Capture the cell that displays the provided text and extract its (X, Y) central coordinate. 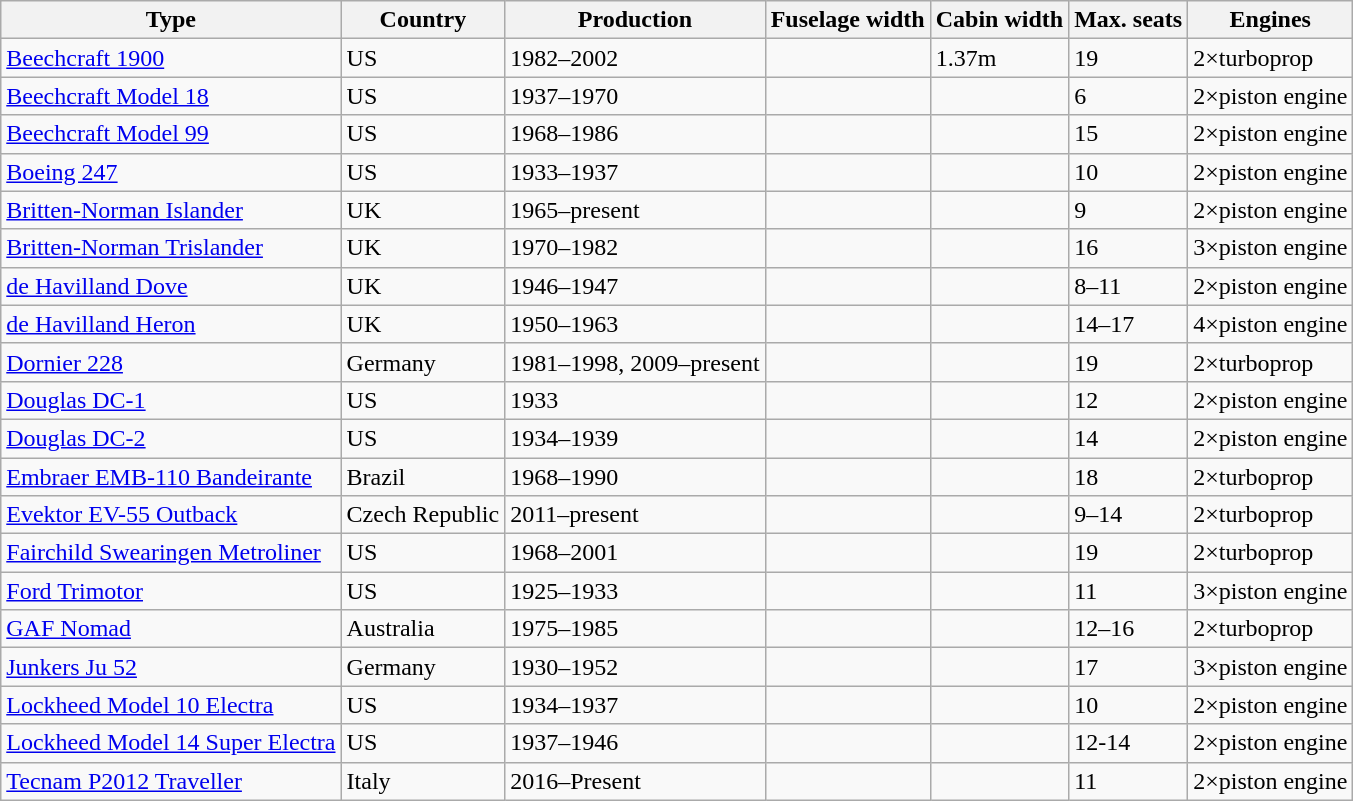
Dornier 228 (171, 362)
1968–1990 (635, 477)
Evektor EV-55 Outback (171, 515)
1925–1933 (635, 591)
1968–1986 (635, 134)
Lockheed Model 10 Electra (171, 705)
Britten-Norman Trislander (171, 248)
9 (1128, 210)
1970–1982 (635, 248)
Fuselage width (848, 20)
Boeing 247 (171, 172)
1930–1952 (635, 667)
12-14 (1128, 743)
1.37m (999, 58)
Australia (423, 629)
1937–1970 (635, 96)
Cabin width (999, 20)
18 (1128, 477)
1965–present (635, 210)
Beechcraft 1900 (171, 58)
Tecnam P2012 Traveller (171, 781)
Beechcraft Model 99 (171, 134)
1982–2002 (635, 58)
9–14 (1128, 515)
Italy (423, 781)
Max. seats (1128, 20)
Lockheed Model 14 Super Electra (171, 743)
Junkers Ju 52 (171, 667)
Fairchild Swearingen Metroliner (171, 553)
1934–1937 (635, 705)
8–11 (1128, 286)
GAF Nomad (171, 629)
de Havilland Dove (171, 286)
14–17 (1128, 324)
de Havilland Heron (171, 324)
6 (1128, 96)
1934–1939 (635, 438)
1975–1985 (635, 629)
Production (635, 20)
Embraer EMB-110 Bandeirante (171, 477)
15 (1128, 134)
16 (1128, 248)
1950–1963 (635, 324)
Type (171, 20)
Britten-Norman Islander (171, 210)
4×piston engine (1270, 324)
1946–1947 (635, 286)
Douglas DC-2 (171, 438)
Country (423, 20)
Ford Trimotor (171, 591)
12 (1128, 400)
1933 (635, 400)
12–16 (1128, 629)
1933–1937 (635, 172)
Czech Republic (423, 515)
Douglas DC-1 (171, 400)
Engines (1270, 20)
Beechcraft Model 18 (171, 96)
1981–1998, 2009–present (635, 362)
Brazil (423, 477)
1937–1946 (635, 743)
2016–Present (635, 781)
17 (1128, 667)
1968–2001 (635, 553)
2011–present (635, 515)
14 (1128, 438)
